Provide the (x, y) coordinate of the cell's center where the given text is located.  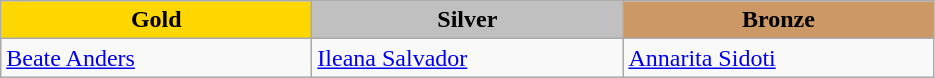
Bronze (778, 20)
Ileana Salvador (468, 58)
Silver (468, 20)
Gold (156, 20)
Annarita Sidoti (778, 58)
Beate Anders (156, 58)
